Extract the [x, y] coordinate from the center of the cell holding the provided text.  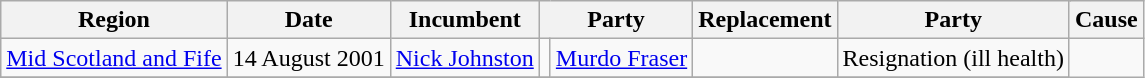
Nick Johnston [464, 58]
Incumbent [464, 20]
14 August 2001 [308, 58]
Replacement [765, 20]
Mid Scotland and Fife [114, 58]
Cause [1106, 20]
Date [308, 20]
Murdo Fraser [621, 58]
Resignation (ill health) [953, 58]
Region [114, 20]
